Provide the [X, Y] coordinate of the cell's center where the given text is located.  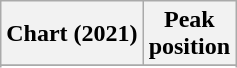
Chart (2021) [72, 34]
Peakposition [189, 34]
